Detect which cell encompasses the target text, then output its [x, y] center coordinate. 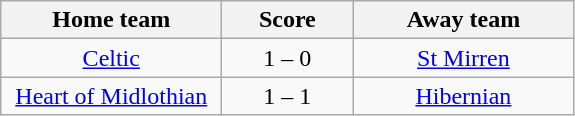
St Mirren [464, 58]
Score [288, 20]
1 – 0 [288, 58]
Home team [112, 20]
1 – 1 [288, 96]
Away team [464, 20]
Celtic [112, 58]
Hibernian [464, 96]
Heart of Midlothian [112, 96]
